Identify which cell holds the provided text, then report its [x, y] central coordinate. 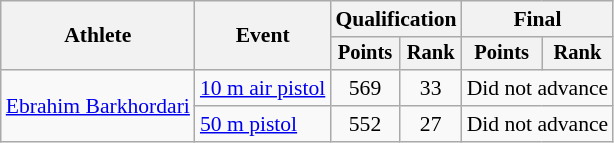
Ebrahim Barkhordari [98, 106]
10 m air pistol [262, 88]
569 [364, 88]
Final [538, 19]
552 [364, 124]
33 [431, 88]
Qualification [396, 19]
Event [262, 36]
50 m pistol [262, 124]
Athlete [98, 36]
27 [431, 124]
